Search for the cell housing the specified text and yield its [X, Y] center coordinate. 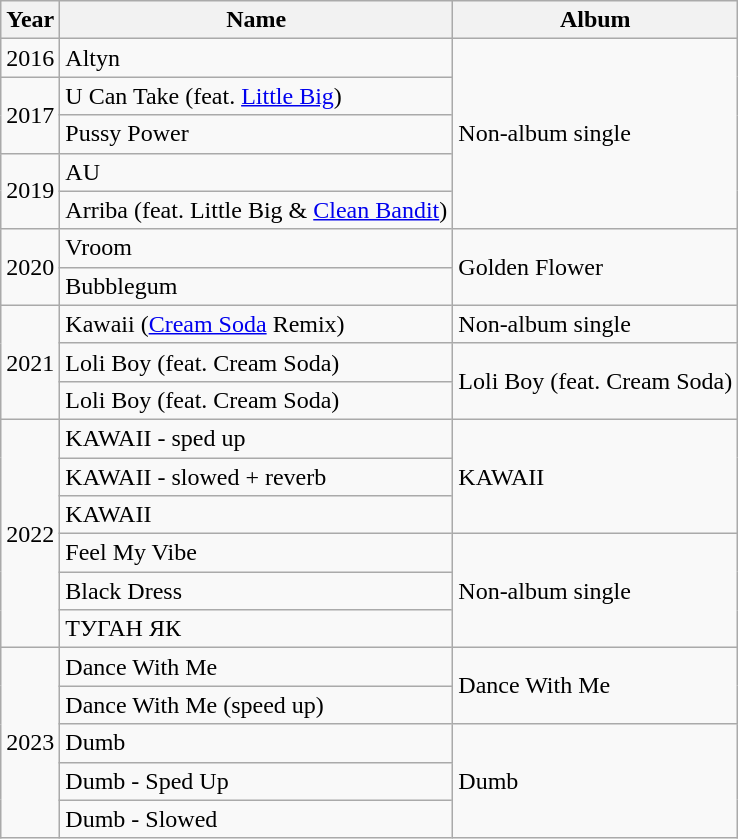
KAWAII - sped up [256, 438]
Black Dress [256, 591]
Dance With Me (speed up) [256, 705]
Album [596, 20]
2021 [30, 362]
Dumb - Slowed [256, 819]
Golden Flower [596, 267]
Feel My Vibe [256, 553]
AU [256, 172]
Kawaii (Cream Soda Remix) [256, 324]
KAWAII - slowed + reverb [256, 477]
Dumb - Sped Up [256, 781]
Bubblegum [256, 286]
Altyn [256, 58]
2017 [30, 115]
2020 [30, 267]
U Can Take (feat. Little Big) [256, 96]
2023 [30, 743]
Vroom [256, 248]
Arriba (feat. Little Big & Clean Bandit) [256, 210]
Name [256, 20]
2016 [30, 58]
2022 [30, 533]
ТУГАН ЯК [256, 629]
Year [30, 20]
2019 [30, 191]
Pussy Power [256, 134]
